Provide the [X, Y] coordinate of the cell's center where the given text is located.  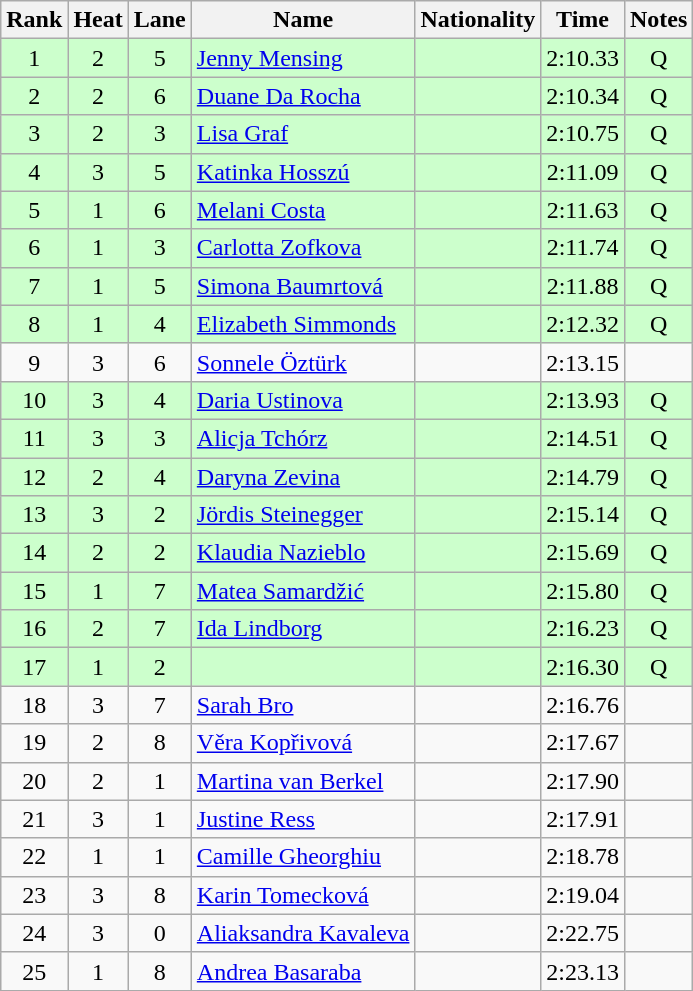
15 [34, 591]
Ida Lindborg [303, 629]
Daria Ustinova [303, 400]
2:16.76 [583, 705]
2:23.13 [583, 971]
24 [34, 933]
Nationality [478, 20]
Andrea Basaraba [303, 971]
Elizabeth Simmonds [303, 324]
Aliaksandra Kavaleva [303, 933]
Lisa Graf [303, 134]
2:15.80 [583, 591]
2:12.32 [583, 324]
Lane [160, 20]
Matea Samardžić [303, 591]
9 [34, 362]
Sonnele Öztürk [303, 362]
2:14.79 [583, 477]
14 [34, 553]
Jenny Mensing [303, 58]
2:10.34 [583, 96]
Notes [658, 20]
Name [303, 20]
2:11.88 [583, 286]
19 [34, 743]
Věra Kopřivová [303, 743]
2:15.14 [583, 515]
2:10.33 [583, 58]
2:10.75 [583, 134]
2:14.51 [583, 438]
Duane Da Rocha [303, 96]
Melani Costa [303, 210]
10 [34, 400]
Katinka Hosszú [303, 172]
2:22.75 [583, 933]
2:11.63 [583, 210]
16 [34, 629]
22 [34, 857]
2:15.69 [583, 553]
21 [34, 819]
Time [583, 20]
2:17.91 [583, 819]
23 [34, 895]
2:13.15 [583, 362]
Martina van Berkel [303, 781]
25 [34, 971]
2:18.78 [583, 857]
Heat [98, 20]
0 [160, 933]
Alicja Tchórz [303, 438]
Karin Tomecková [303, 895]
Camille Gheorghiu [303, 857]
2:17.67 [583, 743]
Jördis Steinegger [303, 515]
Daryna Zevina [303, 477]
17 [34, 667]
2:17.90 [583, 781]
Klaudia Nazieblo [303, 553]
2:16.23 [583, 629]
2:13.93 [583, 400]
Justine Ress [303, 819]
Carlotta Zofkova [303, 248]
20 [34, 781]
Sarah Bro [303, 705]
2:11.09 [583, 172]
Simona Baumrtová [303, 286]
Rank [34, 20]
2:19.04 [583, 895]
11 [34, 438]
18 [34, 705]
2:16.30 [583, 667]
13 [34, 515]
2:11.74 [583, 248]
12 [34, 477]
